Detect which cell encompasses the target text, then output its (x, y) center coordinate. 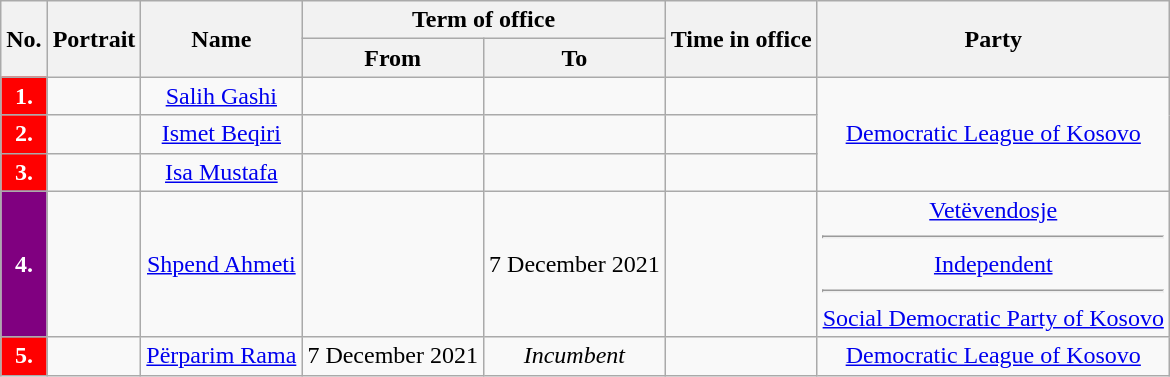
From (393, 58)
Party (993, 39)
Isa Mustafa (222, 172)
Time in office (741, 39)
Incumbent (575, 356)
Shpend Ahmeti (222, 264)
Term of office (484, 20)
Portrait (94, 39)
Salih Gashi (222, 96)
3. (24, 172)
To (575, 58)
4. (24, 264)
5. (24, 356)
No. (24, 39)
1. (24, 96)
2. (24, 134)
Ismet Beqiri (222, 134)
Name (222, 39)
Përparim Rama (222, 356)
VetëvendosjeIndependent Social Democratic Party of Kosovo (993, 264)
